Find where the given text appears and provide that cell's center as [x, y] coordinate. 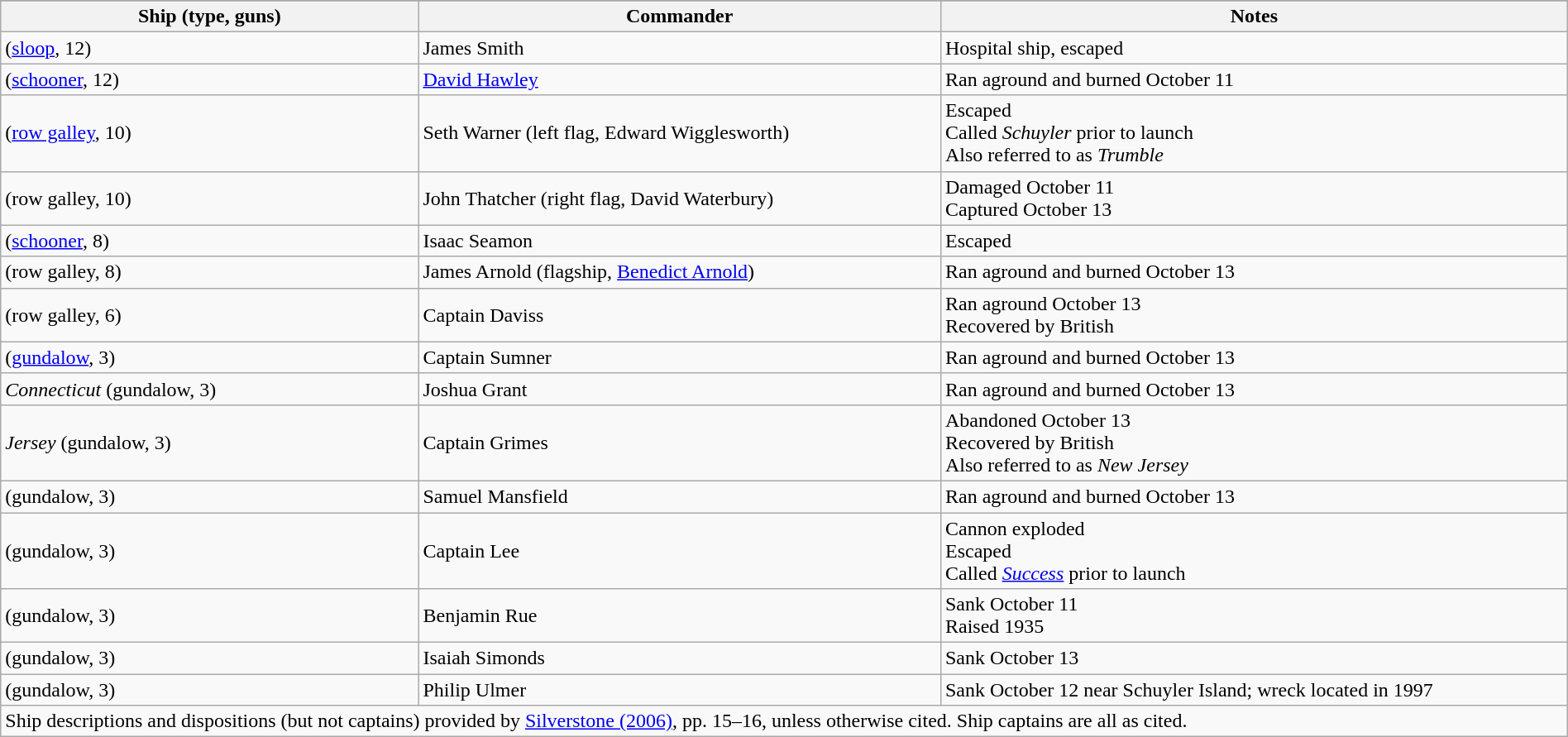
Jersey (gundalow, 3) [210, 443]
Benjamin Rue [680, 615]
Sank October 11Raised 1935 [1254, 615]
Joshua Grant [680, 389]
Commander [680, 17]
James Smith [680, 48]
EscapedCalled Schuyler prior to launchAlso referred to as Trumble [1254, 133]
Captain Lee [680, 551]
(schooner, 12) [210, 79]
David Hawley [680, 79]
Notes [1254, 17]
Isaiah Simonds [680, 658]
John Thatcher (right flag, David Waterbury) [680, 199]
(row galley, 8) [210, 272]
Sank October 12 near Schuyler Island; wreck located in 1997 [1254, 690]
Captain Daviss [680, 314]
Samuel Mansfield [680, 496]
Captain Grimes [680, 443]
(schooner, 8) [210, 241]
Ran aground October 13Recovered by British [1254, 314]
Connecticut (gundalow, 3) [210, 389]
Sank October 13 [1254, 658]
Ran aground and burned October 11 [1254, 79]
Captain Sumner [680, 357]
Damaged October 11Captured October 13 [1254, 199]
Hospital ship, escaped [1254, 48]
Seth Warner (left flag, Edward Wigglesworth) [680, 133]
(sloop, 12) [210, 48]
James Arnold (flagship, Benedict Arnold) [680, 272]
Escaped [1254, 241]
Isaac Seamon [680, 241]
Ship (type, guns) [210, 17]
Cannon explodedEscapedCalled Success prior to launch [1254, 551]
Philip Ulmer [680, 690]
(row galley, 6) [210, 314]
Abandoned October 13Recovered by BritishAlso referred to as New Jersey [1254, 443]
